Return the [X, Y] coordinate for the center point of the cell that contains the specified text.  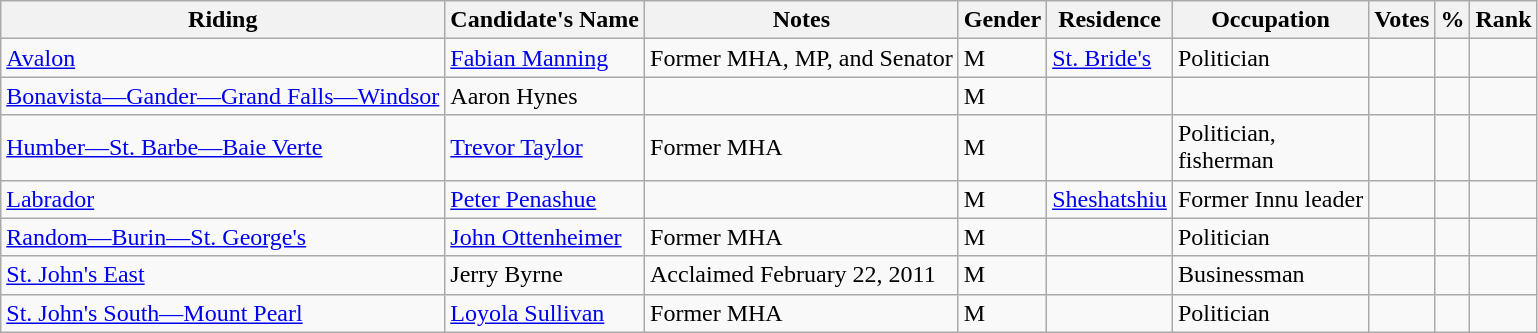
Trevor Taylor [545, 148]
Aaron Hynes [545, 96]
Random—Burin—St. George's [223, 237]
Candidate's Name [545, 20]
% [1452, 20]
Acclaimed February 22, 2011 [802, 275]
Gender [1002, 20]
Rank [1504, 20]
St. Bride's [1110, 58]
Riding [223, 20]
St. John's South—Mount Pearl [223, 313]
Occupation [1270, 20]
Sheshatshiu [1110, 199]
Votes [1402, 20]
Politician, fisherman [1270, 148]
Bonavista—Gander—Grand Falls—Windsor [223, 96]
Peter Penashue [545, 199]
Fabian Manning [545, 58]
St. John's East [223, 275]
John Ottenheimer [545, 237]
Labrador [223, 199]
Jerry Byrne [545, 275]
Businessman [1270, 275]
Avalon [223, 58]
Former MHA, MP, and Senator [802, 58]
Former Innu leader [1270, 199]
Humber—St. Barbe—Baie Verte [223, 148]
Notes [802, 20]
Residence [1110, 20]
Loyola Sullivan [545, 313]
